For the text-containing cell, return its midpoint in [X, Y] coordinate format. 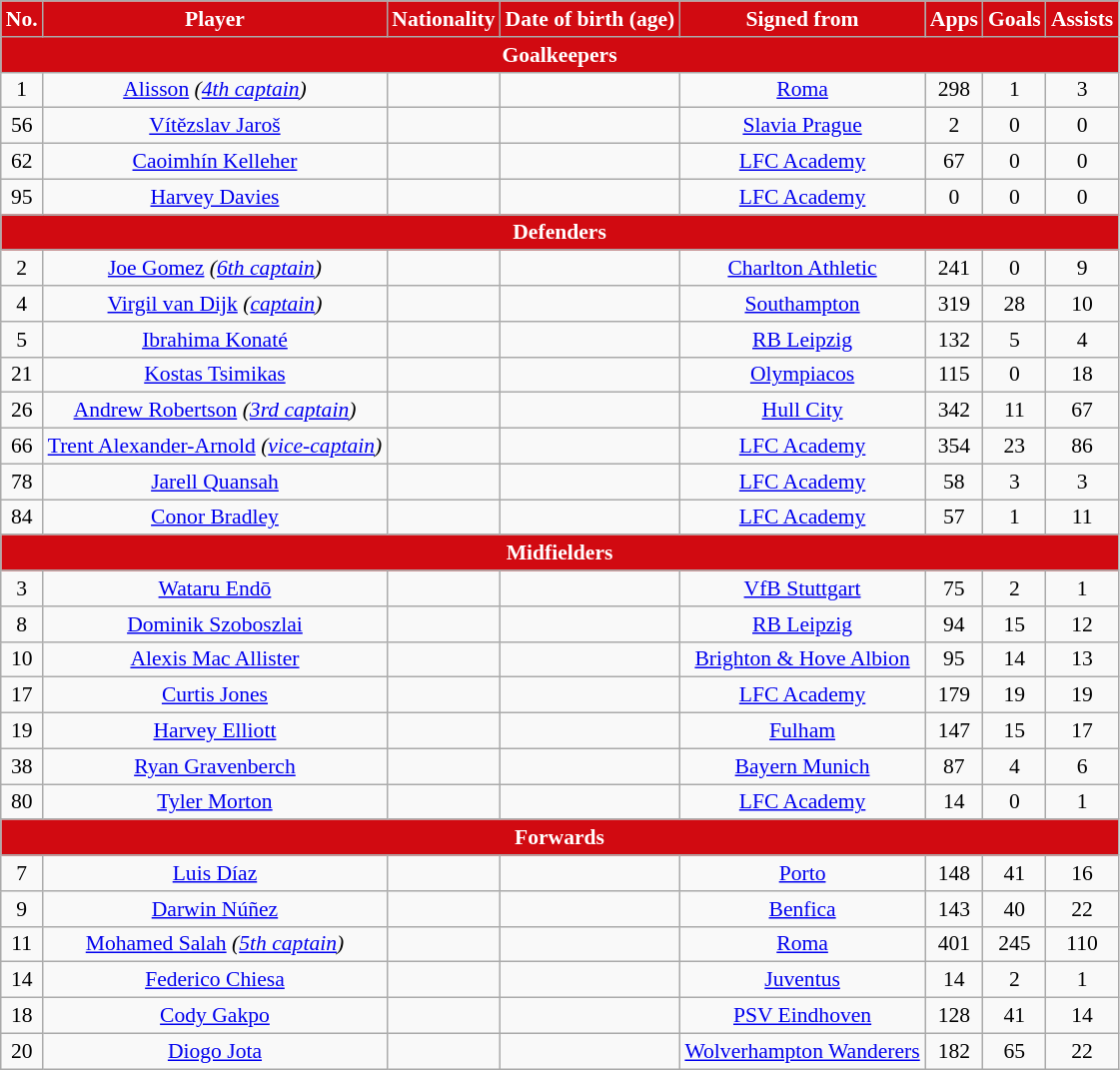
57 [954, 518]
401 [954, 944]
12 [1083, 624]
Tyler Morton [216, 802]
Ibrahima Konaté [216, 340]
182 [954, 1051]
354 [954, 447]
Midfielders [560, 553]
Ryan Gravenberch [216, 766]
143 [954, 909]
Kostas Tsimikas [216, 375]
Hull City [801, 411]
Diogo Jota [216, 1051]
16 [1083, 873]
28 [1015, 304]
56 [22, 126]
298 [954, 90]
Date of birth (age) [590, 19]
PSV Eindhoven [801, 1016]
No. [22, 19]
245 [1015, 944]
40 [1015, 909]
Charlton Athletic [801, 269]
VfB Stuttgart [801, 588]
Juventus [801, 980]
23 [1015, 447]
6 [1083, 766]
21 [22, 375]
87 [954, 766]
Wataru Endō [216, 588]
26 [22, 411]
Benfica [801, 909]
Mohamed Salah (5th captain) [216, 944]
110 [1083, 944]
Goalkeepers [560, 55]
78 [22, 482]
38 [22, 766]
148 [954, 873]
Player [216, 19]
Apps [954, 19]
342 [954, 411]
58 [954, 482]
80 [22, 802]
Harvey Davies [216, 197]
Darwin Núñez [216, 909]
Dominik Szoboszlai [216, 624]
Assists [1083, 19]
94 [954, 624]
65 [1015, 1051]
Curtis Jones [216, 695]
132 [954, 340]
Alisson (4th captain) [216, 90]
86 [1083, 447]
Wolverhampton Wanderers [801, 1051]
241 [954, 269]
Olympiacos [801, 375]
Forwards [560, 838]
Trent Alexander-Arnold (vice-captain) [216, 447]
Harvey Elliott [216, 731]
Virgil van Dijk (captain) [216, 304]
13 [1083, 659]
8 [22, 624]
Fulham [801, 731]
319 [954, 304]
Cody Gakpo [216, 1016]
Bayern Munich [801, 766]
Caoimhín Kelleher [216, 162]
128 [954, 1016]
Joe Gomez (6th captain) [216, 269]
84 [22, 518]
Signed from [801, 19]
Southampton [801, 304]
20 [22, 1051]
Nationality [444, 19]
179 [954, 695]
Alexis Mac Allister [216, 659]
Jarell Quansah [216, 482]
Porto [801, 873]
Vítězslav Jaroš [216, 126]
Slavia Prague [801, 126]
147 [954, 731]
Defenders [560, 233]
7 [22, 873]
Luis Díaz [216, 873]
Andrew Robertson (3rd captain) [216, 411]
Goals [1015, 19]
66 [22, 447]
Brighton & Hove Albion [801, 659]
75 [954, 588]
115 [954, 375]
62 [22, 162]
Conor Bradley [216, 518]
Federico Chiesa [216, 980]
